Detect which cell encompasses the target text, then output its [X, Y] center coordinate. 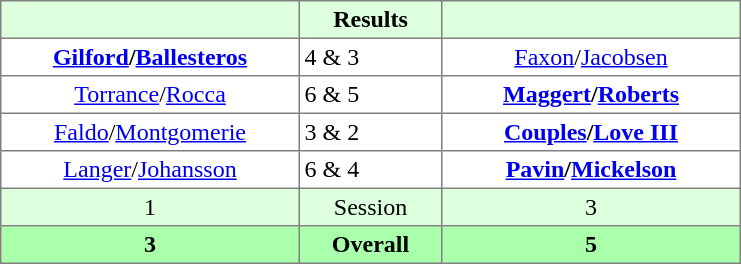
5 [591, 245]
Pavin/Mickelson [591, 170]
6 & 4 [370, 170]
6 & 5 [370, 95]
4 & 3 [370, 57]
Maggert/Roberts [591, 95]
Couples/Love III [591, 132]
3 & 2 [370, 132]
Gilford/Ballesteros [150, 57]
1 [150, 207]
Overall [370, 245]
Faxon/Jacobsen [591, 57]
Faldo/Montgomerie [150, 132]
Session [370, 207]
Langer/Johansson [150, 170]
Results [370, 20]
Torrance/Rocca [150, 95]
